Capture the cell that displays the provided text and extract its [x, y] central coordinate. 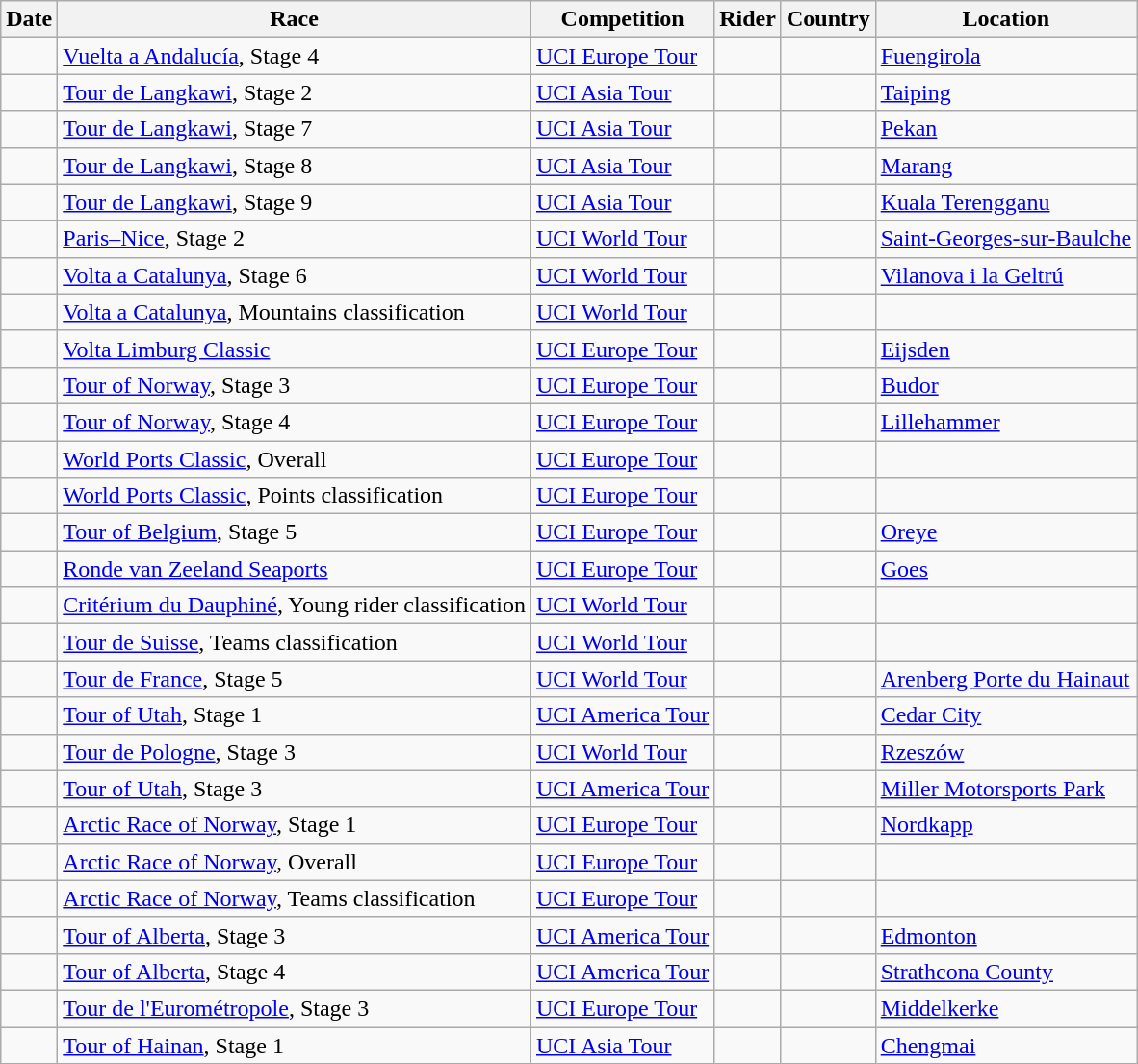
Tour de l'Eurométropole, Stage 3 [295, 1008]
Oreye [1005, 532]
Pekan [1005, 129]
Kuala Terengganu [1005, 202]
Fuengirola [1005, 56]
Goes [1005, 569]
Arenberg Porte du Hainaut [1005, 679]
Strathcona County [1005, 972]
Tour de France, Stage 5 [295, 679]
Critérium du Dauphiné, Young rider classification [295, 606]
Paris–Nice, Stage 2 [295, 239]
Saint-Georges-sur-Baulche [1005, 239]
Vuelta a Andalucía, Stage 4 [295, 56]
Tour de Langkawi, Stage 8 [295, 166]
Middelkerke [1005, 1008]
Budor [1005, 385]
Location [1005, 19]
Tour de Langkawi, Stage 2 [295, 92]
Lillehammer [1005, 422]
Arctic Race of Norway, Stage 1 [295, 825]
Volta a Catalunya, Mountains classification [295, 312]
Eijsden [1005, 349]
Tour of Utah, Stage 1 [295, 715]
Arctic Race of Norway, Teams classification [295, 898]
Tour de Langkawi, Stage 7 [295, 129]
Arctic Race of Norway, Overall [295, 862]
Rzeszów [1005, 752]
Tour of Hainan, Stage 1 [295, 1045]
Tour of Utah, Stage 3 [295, 789]
World Ports Classic, Points classification [295, 496]
Date [29, 19]
Competition [622, 19]
Taiping [1005, 92]
Nordkapp [1005, 825]
Tour of Belgium, Stage 5 [295, 532]
Cedar City [1005, 715]
Tour de Suisse, Teams classification [295, 642]
Edmonton [1005, 935]
Ronde van Zeeland Seaports [295, 569]
Tour of Norway, Stage 4 [295, 422]
Race [295, 19]
Tour of Alberta, Stage 3 [295, 935]
Tour of Norway, Stage 3 [295, 385]
Tour de Langkawi, Stage 9 [295, 202]
Country [828, 19]
Volta Limburg Classic [295, 349]
World Ports Classic, Overall [295, 459]
Tour de Pologne, Stage 3 [295, 752]
Rider [748, 19]
Tour of Alberta, Stage 4 [295, 972]
Volta a Catalunya, Stage 6 [295, 275]
Chengmai [1005, 1045]
Vilanova i la Geltrú [1005, 275]
Marang [1005, 166]
Miller Motorsports Park [1005, 789]
